Output the (x, y) coordinate of the center of the cell containing the given text.  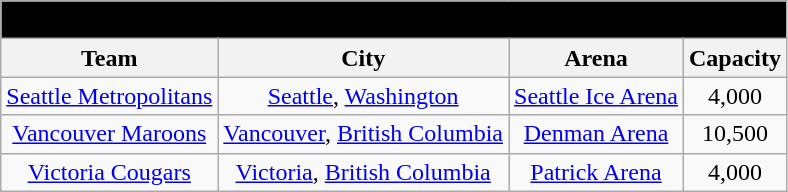
Victoria, British Columbia (364, 172)
Seattle Metropolitans (110, 96)
Vancouver Maroons (110, 134)
Seattle, Washington (364, 96)
10,500 (736, 134)
1923–24 Pacific Coast Hockey Association (394, 20)
Team (110, 58)
Seattle Ice Arena (596, 96)
Vancouver, British Columbia (364, 134)
Arena (596, 58)
Victoria Cougars (110, 172)
City (364, 58)
Patrick Arena (596, 172)
Denman Arena (596, 134)
Capacity (736, 58)
